Pinpoint the cell where the given text exists, returning its [x, y] midpoint coordinate. 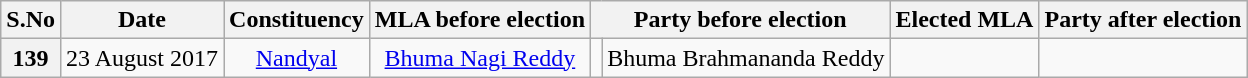
Bhuma Nagi Reddy [480, 58]
Constituency [297, 20]
MLA before election [480, 20]
Party before election [740, 20]
139 [31, 58]
23 August 2017 [142, 58]
S.No [31, 20]
Date [142, 20]
Party after election [1143, 20]
Elected MLA [964, 20]
Bhuma Brahmananda Reddy [746, 58]
Nandyal [297, 58]
